Return the [X, Y] coordinate for the center point of the cell that contains the specified text.  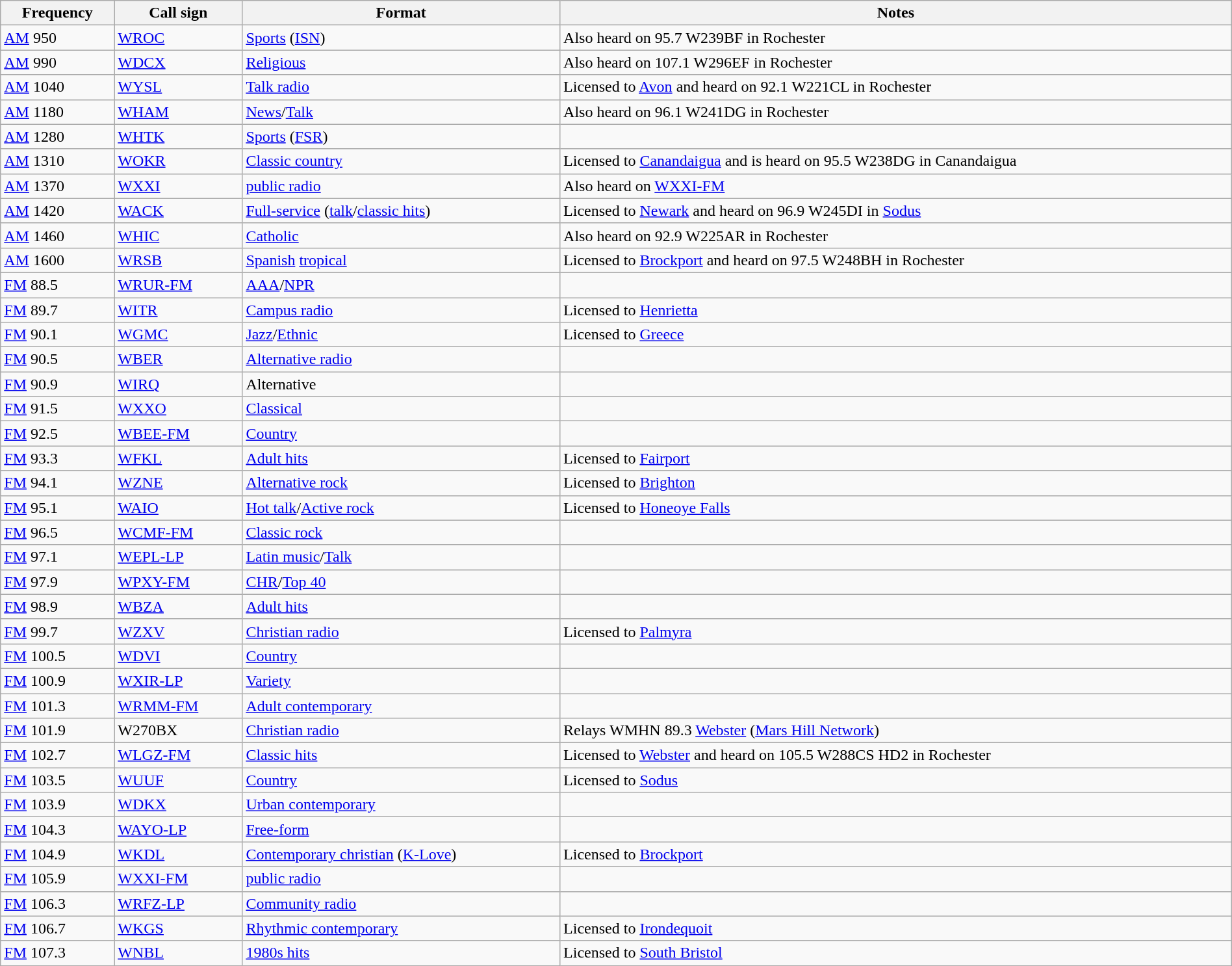
WPXY-FM [178, 582]
WAIO [178, 508]
FM 100.5 [57, 656]
Spanish tropical [402, 260]
Alternative rock [402, 483]
AM 1420 [57, 211]
Also heard on 95.7 W239BF in Rochester [896, 38]
WAYO-LP [178, 829]
Licensed to Henrietta [896, 310]
WIRQ [178, 384]
WKDL [178, 854]
WKGS [178, 928]
AM 1460 [57, 235]
Also heard on 96.1 W241DG in Rochester [896, 112]
Licensed to Fairport [896, 458]
Format [402, 13]
Campus radio [402, 310]
AM 1280 [57, 137]
Relays WMHN 89.3 Webster (Mars Hill Network) [896, 731]
WBER [178, 359]
News/Talk [402, 112]
WHAM [178, 112]
AM 1310 [57, 161]
WEPL-LP [178, 557]
Also heard on WXXI-FM [896, 186]
WBZA [178, 607]
FM 102.7 [57, 755]
Jazz/Ethnic [402, 335]
Licensed to Palmyra [896, 631]
Classic rock [402, 532]
FM 96.5 [57, 532]
FM 104.3 [57, 829]
Licensed to South Bristol [896, 953]
WROC [178, 38]
WDCX [178, 62]
FM 92.5 [57, 434]
Full-service (talk/classic hits) [402, 211]
WYSL [178, 87]
Licensed to Newark and heard on 96.9 W245DI in Sodus [896, 211]
WLGZ-FM [178, 755]
Religious [402, 62]
FM 101.9 [57, 731]
Adult contemporary [402, 705]
Contemporary christian (K-Love) [402, 854]
CHR/Top 40 [402, 582]
WBEE-FM [178, 434]
1980s hits [402, 953]
FM 106.7 [57, 928]
Licensed to Canandaigua and is heard on 95.5 W238DG in Canandaigua [896, 161]
Talk radio [402, 87]
Rhythmic contemporary [402, 928]
Catholic [402, 235]
Licensed to Brockport [896, 854]
FM 103.5 [57, 780]
FM 95.1 [57, 508]
Sports (FSR) [402, 137]
WCMF-FM [178, 532]
FM 90.1 [57, 335]
AM 990 [57, 62]
FM 91.5 [57, 409]
FM 97.1 [57, 557]
WRMM-FM [178, 705]
Alternative [402, 384]
Licensed to Sodus [896, 780]
WRFZ-LP [178, 904]
FM 98.9 [57, 607]
WDVI [178, 656]
WRUR-FM [178, 285]
AM 950 [57, 38]
WRSB [178, 260]
Hot talk/Active rock [402, 508]
WXIR-LP [178, 681]
FM 107.3 [57, 953]
Also heard on 92.9 W225AR in Rochester [896, 235]
Classical [402, 409]
WDKX [178, 805]
FM 106.3 [57, 904]
Variety [402, 681]
WFKL [178, 458]
AM 1370 [57, 186]
WHIC [178, 235]
Community radio [402, 904]
WITR [178, 310]
AM 1180 [57, 112]
Licensed to Avon and heard on 92.1 W221CL in Rochester [896, 87]
WACK [178, 211]
Classic country [402, 161]
Licensed to Brighton [896, 483]
FM 97.9 [57, 582]
WZXV [178, 631]
WZNE [178, 483]
W270BX [178, 731]
WHTK [178, 137]
Latin music/Talk [402, 557]
Urban contemporary [402, 805]
WUUF [178, 780]
Call sign [178, 13]
FM 89.7 [57, 310]
Classic hits [402, 755]
FM 104.9 [57, 854]
Licensed to Irondequoit [896, 928]
FM 93.3 [57, 458]
FM 90.9 [57, 384]
FM 99.7 [57, 631]
WNBL [178, 953]
AAA/NPR [402, 285]
WXXO [178, 409]
FM 105.9 [57, 879]
AM 1600 [57, 260]
WGMC [178, 335]
Licensed to Honeoye Falls [896, 508]
FM 88.5 [57, 285]
Frequency [57, 13]
FM 103.9 [57, 805]
FM 94.1 [57, 483]
WXXI-FM [178, 879]
Free-form [402, 829]
WXXI [178, 186]
Licensed to Brockport and heard on 97.5 W248BH in Rochester [896, 260]
AM 1040 [57, 87]
Licensed to Greece [896, 335]
FM 100.9 [57, 681]
Licensed to Webster and heard on 105.5 W288CS HD2 in Rochester [896, 755]
FM 90.5 [57, 359]
Notes [896, 13]
Alternative radio [402, 359]
FM 101.3 [57, 705]
Sports (ISN) [402, 38]
WOKR [178, 161]
Also heard on 107.1 W296EF in Rochester [896, 62]
